Detect which cell encompasses the target text, then output its (X, Y) center coordinate. 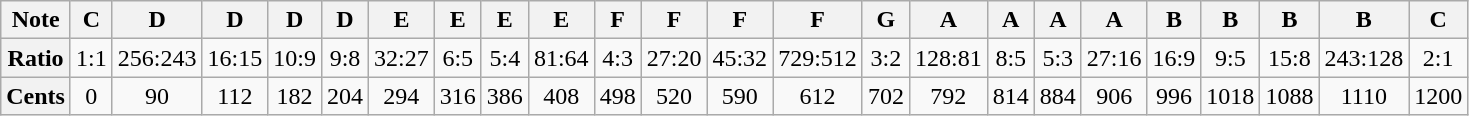
792 (948, 96)
128:81 (948, 58)
Ratio (36, 58)
0 (91, 96)
27:16 (1114, 58)
1110 (1364, 96)
2:1 (1438, 58)
729:512 (818, 58)
1088 (1290, 96)
612 (818, 96)
5:4 (504, 58)
996 (1174, 96)
256:243 (157, 58)
182 (295, 96)
498 (618, 96)
81:64 (561, 58)
386 (504, 96)
32:27 (402, 58)
10:9 (295, 58)
Cents (36, 96)
243:128 (1364, 58)
520 (674, 96)
8:5 (1010, 58)
590 (740, 96)
294 (402, 96)
1:1 (91, 58)
16:9 (1174, 58)
316 (458, 96)
9:8 (344, 58)
G (886, 20)
408 (561, 96)
204 (344, 96)
9:5 (1230, 58)
90 (157, 96)
814 (1010, 96)
4:3 (618, 58)
1200 (1438, 96)
6:5 (458, 58)
1018 (1230, 96)
45:32 (740, 58)
3:2 (886, 58)
16:15 (235, 58)
15:8 (1290, 58)
27:20 (674, 58)
112 (235, 96)
702 (886, 96)
Note (36, 20)
5:3 (1058, 58)
884 (1058, 96)
906 (1114, 96)
